Provide the [x, y] coordinate of the cell's center where the given text is located.  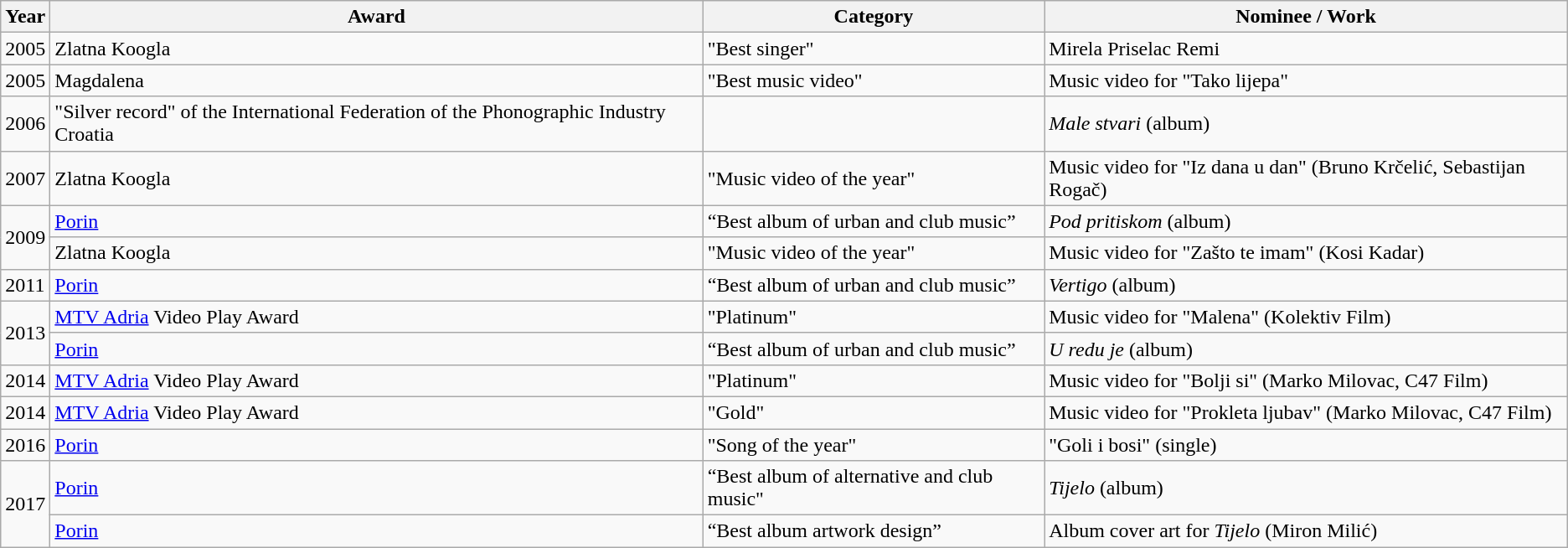
Music video for "Tako lijepa" [1307, 80]
Music video for "Prokleta ljubav" (Marko Milovac, C47 Film) [1307, 412]
2006 [25, 124]
Music video for "Bolji si" (Marko Milovac, C47 Film) [1307, 380]
“Best album of alternative and club music" [873, 488]
"Silver record" of the International Federation of the Phonographic Industry Croatia [377, 124]
Vertigo (album) [1307, 285]
"Best music video" [873, 80]
2013 [25, 333]
"Goli i bosi" (single) [1307, 445]
Award [377, 17]
Nominee / Work [1307, 17]
Music video for "Iz dana u dan" (Bruno Krčelić, Sebastijan Rogač) [1307, 178]
"Best singer" [873, 49]
"Song of the year" [873, 445]
2016 [25, 445]
U redu je (album) [1307, 349]
2017 [25, 504]
Pod pritiskom (album) [1307, 221]
2007 [25, 178]
Magdalena [377, 80]
Tijelo (album) [1307, 488]
Mirela Priselac Remi [1307, 49]
Male stvari (album) [1307, 124]
Category [873, 17]
Album cover art for Tijelo (Miron Milić) [1307, 531]
2009 [25, 237]
Year [25, 17]
Music video for "Zašto te imam" (Kosi Kadar) [1307, 253]
“Best album artwork design” [873, 531]
Music video for "Malena" (Kolektiv Film) [1307, 317]
2011 [25, 285]
"Gold" [873, 412]
